Search for the cell housing the specified text and yield its [X, Y] center coordinate. 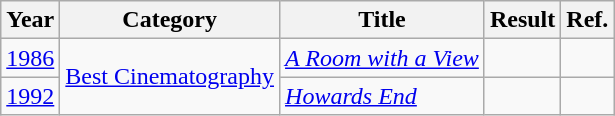
Howards End [382, 96]
Best Cinematography [170, 77]
Title [382, 20]
Year [30, 20]
Category [170, 20]
A Room with a View [382, 58]
1986 [30, 58]
Result [522, 20]
Ref. [588, 20]
1992 [30, 96]
